Provide the (x, y) coordinate of the cell's center where the given text is located.  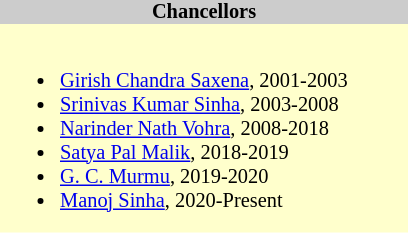
Chancellors (204, 12)
